Detect which cell encompasses the target text, then output its (x, y) center coordinate. 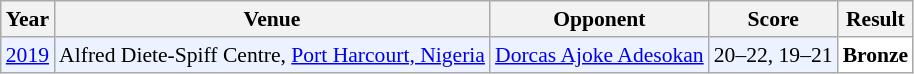
20–22, 19–21 (774, 55)
Opponent (600, 19)
2019 (28, 55)
Year (28, 19)
Bronze (876, 55)
Score (774, 19)
Alfred Diete-Spiff Centre, Port Harcourt, Nigeria (272, 55)
Dorcas Ajoke Adesokan (600, 55)
Venue (272, 19)
Result (876, 19)
